From the cell containing the given text, extract its center point as [X, Y] coordinate. 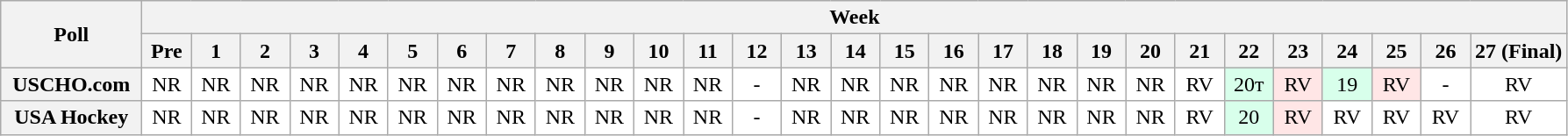
Pre [167, 51]
3 [314, 51]
8 [560, 51]
11 [707, 51]
21 [1199, 51]
4 [363, 51]
9 [609, 51]
18 [1052, 51]
5 [412, 51]
26 [1445, 51]
1 [216, 51]
25 [1396, 51]
15 [905, 51]
10 [658, 51]
USA Hockey [72, 118]
24 [1347, 51]
12 [757, 51]
Week [855, 18]
16 [954, 51]
7 [511, 51]
17 [1003, 51]
6 [462, 51]
13 [806, 51]
27 (Final) [1519, 51]
23 [1298, 51]
20т [1249, 84]
14 [856, 51]
Poll [72, 34]
USCHO.com [72, 84]
2 [265, 51]
22 [1249, 51]
